Search for the cell housing the specified text and yield its (X, Y) center coordinate. 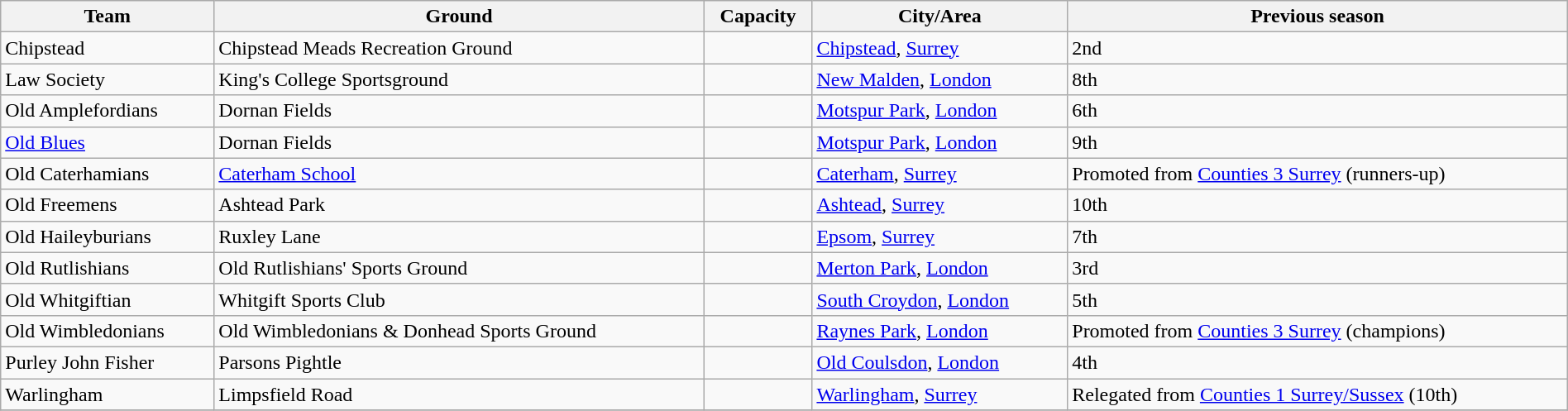
Merton Park, London (939, 268)
10th (1317, 205)
4th (1317, 362)
King's College Sportsground (460, 79)
Old Rutlishians' Sports Ground (460, 268)
Raynes Park, London (939, 331)
Chipstead Meads Recreation Ground (460, 48)
Promoted from Counties 3 Surrey (champions) (1317, 331)
5th (1317, 299)
8th (1317, 79)
Parsons Pightle (460, 362)
Warlingham (108, 394)
Law Society (108, 79)
2nd (1317, 48)
Old Whitgiftian (108, 299)
Old Wimbledonians (108, 331)
Team (108, 17)
Capacity (758, 17)
Old Haileyburians (108, 237)
7th (1317, 237)
Old Freemens (108, 205)
Ashtead Park (460, 205)
Caterham School (460, 174)
Caterham, Surrey (939, 174)
Ruxley Lane (460, 237)
Chipstead (108, 48)
Old Wimbledonians & Donhead Sports Ground (460, 331)
Ground (460, 17)
Previous season (1317, 17)
Old Caterhamians (108, 174)
Limpsfield Road (460, 394)
6th (1317, 111)
Chipstead, Surrey (939, 48)
Whitgift Sports Club (460, 299)
Old Rutlishians (108, 268)
Purley John Fisher (108, 362)
Warlingham, Surrey (939, 394)
Old Coulsdon, London (939, 362)
Epsom, Surrey (939, 237)
Relegated from Counties 1 Surrey/Sussex (10th) (1317, 394)
Ashtead, Surrey (939, 205)
9th (1317, 142)
New Malden, London (939, 79)
Old Amplefordians (108, 111)
3rd (1317, 268)
Promoted from Counties 3 Surrey (runners-up) (1317, 174)
City/Area (939, 17)
Old Blues (108, 142)
South Croydon, London (939, 299)
